Pinpoint the cell where the given text exists, returning its [x, y] midpoint coordinate. 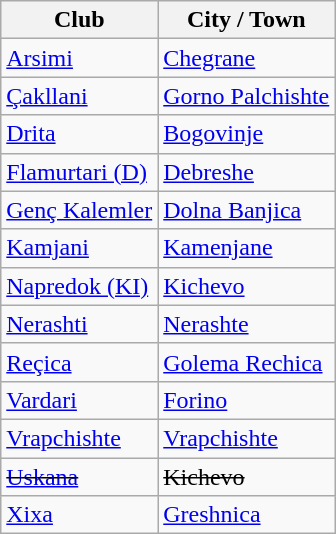
Xixa [80, 515]
Gorno Palchishte [246, 96]
Club [80, 20]
Vardari [80, 400]
Golema Rechica [246, 362]
Genç Kalemler [80, 210]
Drita [80, 134]
Chegrane [246, 58]
Arsimi [80, 58]
Forino [246, 400]
Dolna Banjica [246, 210]
Nerashte [246, 324]
Reçica [80, 362]
Nerashti [80, 324]
Greshnica [246, 515]
Napredok (KI) [80, 286]
Flamurtari (D) [80, 172]
Bogovinje [246, 134]
City / Town [246, 20]
Çakllani [80, 96]
Uskana [80, 477]
Kamjani [80, 248]
Debreshe [246, 172]
Kamenjane [246, 248]
